Detect which cell encompasses the target text, then output its (X, Y) center coordinate. 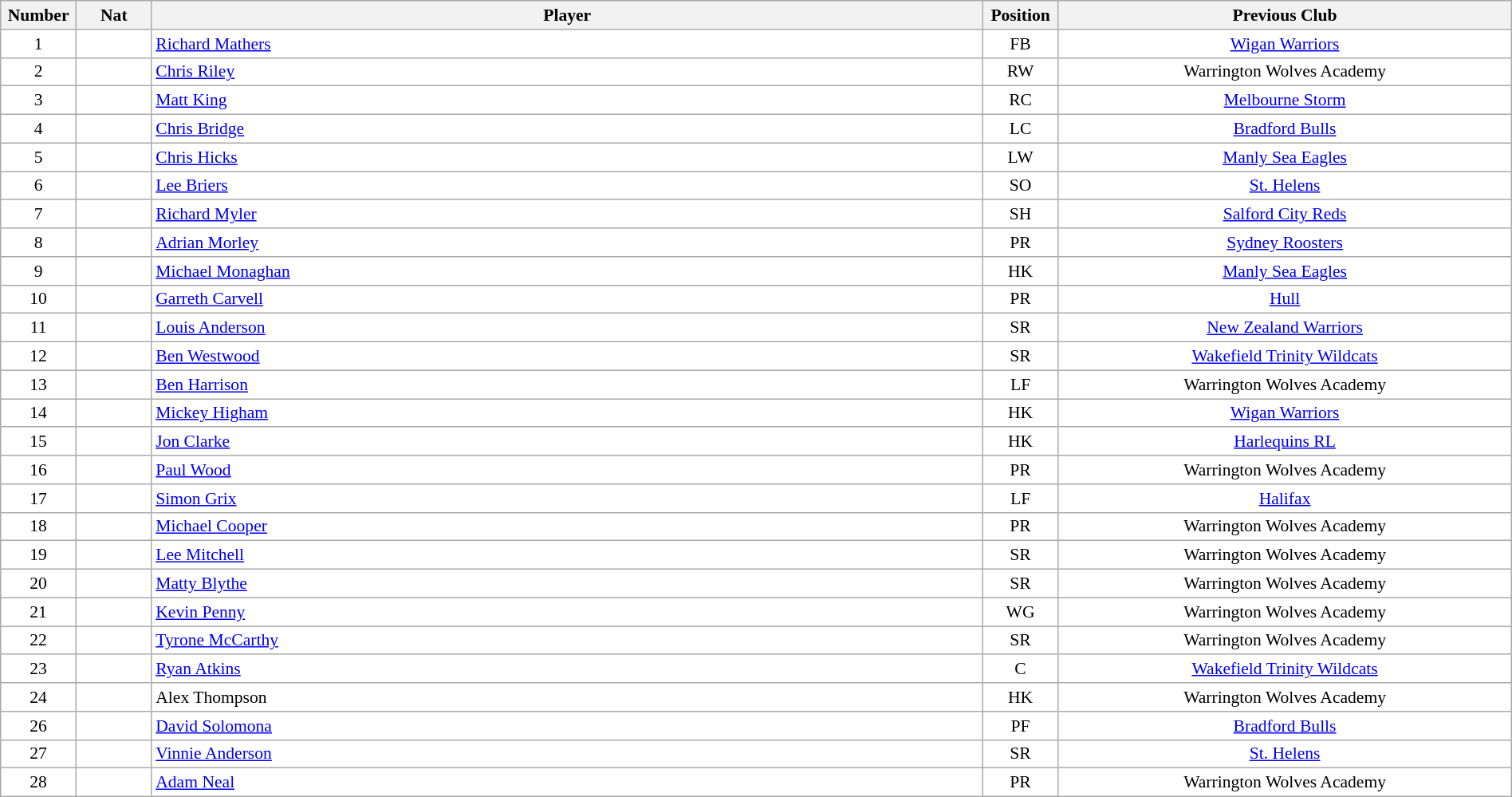
LW (1021, 157)
17 (38, 499)
FB (1021, 44)
7 (38, 215)
Tyrone McCarthy (567, 641)
26 (38, 726)
Alex Thompson (567, 697)
28 (38, 783)
Jon Clarke (567, 442)
WG (1021, 612)
3 (38, 101)
Richard Myler (567, 215)
15 (38, 442)
PF (1021, 726)
Michael Cooper (567, 527)
Matt King (567, 101)
Richard Mathers (567, 44)
4 (38, 129)
Sydney Roosters (1285, 243)
Chris Bridge (567, 129)
Lee Briers (567, 186)
24 (38, 697)
Melbourne Storm (1285, 101)
20 (38, 584)
22 (38, 641)
Simon Grix (567, 499)
10 (38, 299)
14 (38, 413)
Ben Westwood (567, 357)
19 (38, 555)
1 (38, 44)
8 (38, 243)
23 (38, 669)
6 (38, 186)
18 (38, 527)
13 (38, 385)
12 (38, 357)
Previous Club (1285, 15)
9 (38, 271)
SH (1021, 215)
RC (1021, 101)
Harlequins RL (1285, 442)
RW (1021, 72)
Matty Blythe (567, 584)
Adrian Morley (567, 243)
Ryan Atkins (567, 669)
Salford City Reds (1285, 215)
Player (567, 15)
Nat (113, 15)
21 (38, 612)
16 (38, 470)
Paul Wood (567, 470)
27 (38, 754)
Number (38, 15)
Chris Hicks (567, 157)
Michael Monaghan (567, 271)
SO (1021, 186)
Halifax (1285, 499)
Position (1021, 15)
Vinnie Anderson (567, 754)
Kevin Penny (567, 612)
David Solomona (567, 726)
Chris Riley (567, 72)
Ben Harrison (567, 385)
Hull (1285, 299)
Louis Anderson (567, 328)
5 (38, 157)
2 (38, 72)
Lee Mitchell (567, 555)
Adam Neal (567, 783)
Mickey Higham (567, 413)
C (1021, 669)
11 (38, 328)
Garreth Carvell (567, 299)
LC (1021, 129)
New Zealand Warriors (1285, 328)
